Extract the (X, Y) coordinate from the center of the cell holding the provided text.  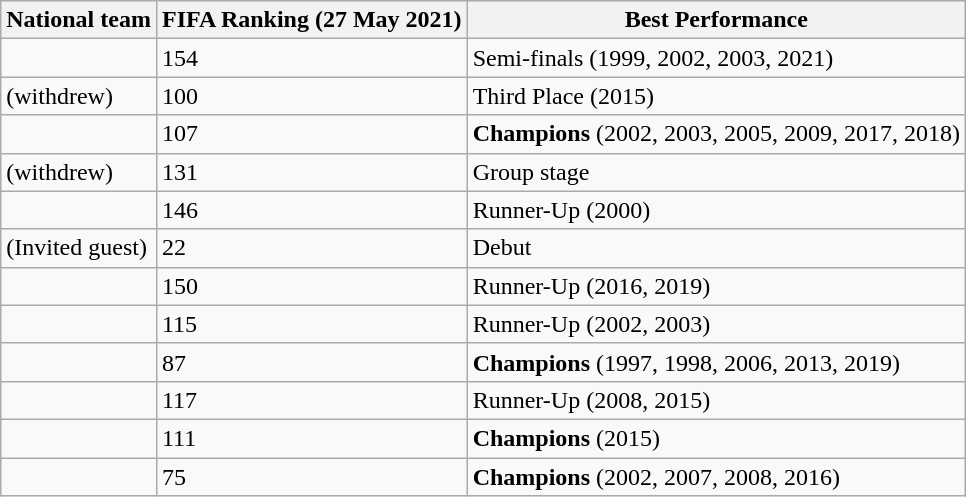
115 (312, 324)
Runner-Up (2016, 2019) (716, 286)
111 (312, 438)
Champions (2002, 2003, 2005, 2009, 2017, 2018) (716, 134)
Champions (1997, 1998, 2006, 2013, 2019) (716, 362)
87 (312, 362)
22 (312, 248)
154 (312, 58)
150 (312, 286)
100 (312, 96)
Runner-Up (2002, 2003) (716, 324)
146 (312, 210)
Champions (2002, 2007, 2008, 2016) (716, 477)
National team (79, 20)
107 (312, 134)
(Invited guest) (79, 248)
75 (312, 477)
Champions (2015) (716, 438)
Runner-Up (2000) (716, 210)
Best Performance (716, 20)
Debut (716, 248)
Third Place (2015) (716, 96)
117 (312, 400)
131 (312, 172)
Semi-finals (1999, 2002, 2003, 2021) (716, 58)
Runner-Up (2008, 2015) (716, 400)
FIFA Ranking (27 May 2021) (312, 20)
Group stage (716, 172)
